Determine the (X, Y) coordinate at the center of the cell enclosing the given text.  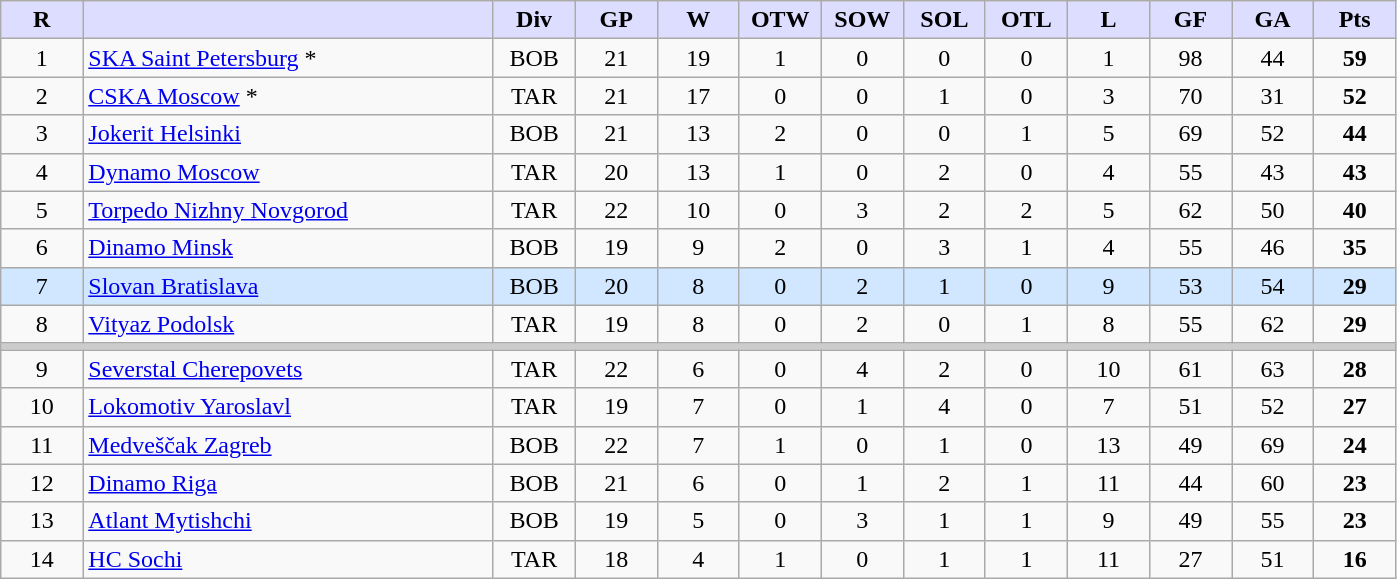
OTL (1026, 20)
Lokomotiv Yaroslavl (288, 407)
Pts (1355, 20)
60 (1273, 483)
35 (1355, 248)
16 (1355, 559)
31 (1273, 96)
28 (1355, 369)
Slovan Bratislava (288, 286)
SOW (862, 20)
GP (616, 20)
Vityaz Podolsk (288, 324)
12 (42, 483)
Div (534, 20)
61 (1191, 369)
L (1108, 20)
18 (616, 559)
Dinamo Minsk (288, 248)
Severstal Cherepovets (288, 369)
R (42, 20)
63 (1273, 369)
53 (1191, 286)
Dynamo Moscow (288, 172)
HC Sochi (288, 559)
GA (1273, 20)
98 (1191, 58)
50 (1273, 210)
Dinamo Riga (288, 483)
46 (1273, 248)
40 (1355, 210)
59 (1355, 58)
14 (42, 559)
Jokerit Helsinki (288, 134)
CSKA Moscow * (288, 96)
W (698, 20)
17 (698, 96)
Atlant Mytishchi (288, 521)
24 (1355, 445)
GF (1191, 20)
54 (1273, 286)
OTW (780, 20)
SOL (944, 20)
70 (1191, 96)
SKA Saint Petersburg * (288, 58)
Torpedo Nizhny Novgorod (288, 210)
Medveščak Zagreb (288, 445)
